Find where the given text appears and provide that cell's center as (X, Y) coordinate. 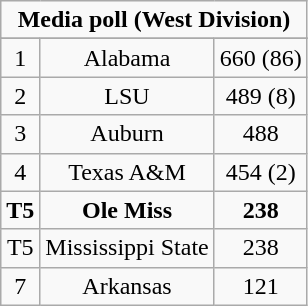
488 (260, 134)
454 (2) (260, 172)
4 (20, 172)
Mississippi State (127, 248)
Texas A&M (127, 172)
Media poll (West Division) (154, 20)
Alabama (127, 58)
Auburn (127, 134)
Ole Miss (127, 210)
1 (20, 58)
LSU (127, 96)
121 (260, 286)
660 (86) (260, 58)
Arkansas (127, 286)
7 (20, 286)
489 (8) (260, 96)
3 (20, 134)
2 (20, 96)
